Identify which cell holds the provided text, then report its [X, Y] central coordinate. 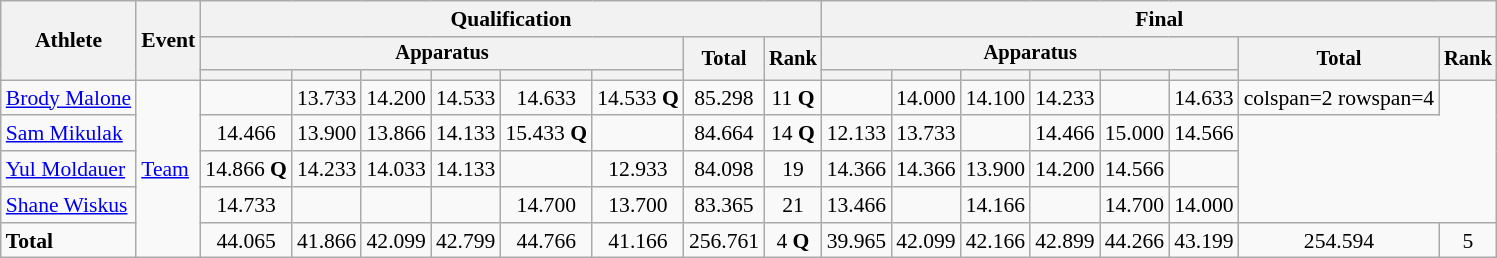
14.533 [466, 98]
14.033 [396, 169]
Yul Moldauer [68, 169]
84.664 [724, 134]
Athlete [68, 40]
12.133 [856, 134]
21 [793, 205]
Team [168, 169]
Sam Mikulak [68, 134]
14.166 [996, 205]
85.298 [724, 98]
11 Q [793, 98]
19 [793, 169]
13.866 [396, 134]
14.100 [996, 98]
83.365 [724, 205]
13.466 [856, 205]
15.433 Q [546, 134]
14.733 [246, 205]
colspan=2 rowspan=4 [1340, 98]
Qualification [510, 19]
Shane Wiskus [68, 205]
13.700 [638, 205]
14 Q [793, 134]
Final [1160, 19]
14.533 Q [638, 98]
15.000 [1134, 134]
Brody Malone [68, 98]
12.933 [638, 169]
14.866 Q [246, 169]
Event [168, 40]
84.098 [724, 169]
